Detect which cell encompasses the target text, then output its (x, y) center coordinate. 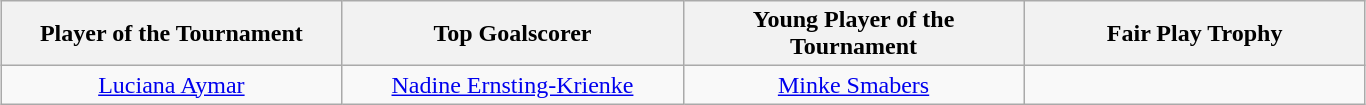
Young Player of the Tournament (854, 34)
Top Goalscorer (512, 34)
Minke Smabers (854, 85)
Luciana Aymar (172, 85)
Fair Play Trophy (1194, 34)
Nadine Ernsting-Krienke (512, 85)
Player of the Tournament (172, 34)
